Search for the cell housing the specified text and yield its [X, Y] center coordinate. 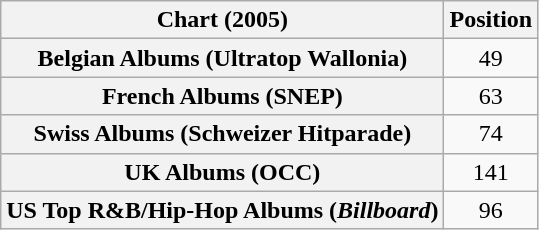
Chart (2005) [222, 20]
141 [491, 172]
Belgian Albums (Ultratop Wallonia) [222, 58]
96 [491, 210]
Position [491, 20]
UK Albums (OCC) [222, 172]
US Top R&B/Hip-Hop Albums (Billboard) [222, 210]
63 [491, 96]
French Albums (SNEP) [222, 96]
Swiss Albums (Schweizer Hitparade) [222, 134]
74 [491, 134]
49 [491, 58]
